Extract the (X, Y) coordinate from the center of the cell holding the provided text.  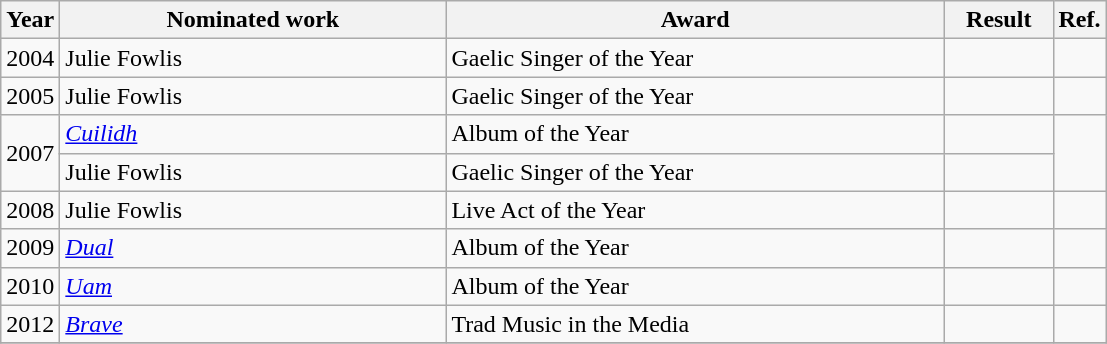
2007 (30, 153)
2005 (30, 96)
2010 (30, 286)
Live Act of the Year (696, 210)
Brave (253, 324)
Year (30, 20)
Result (998, 20)
Cuilidh (253, 134)
Dual (253, 248)
2004 (30, 58)
Award (696, 20)
Uam (253, 286)
Nominated work (253, 20)
Trad Music in the Media (696, 324)
Ref. (1080, 20)
2012 (30, 324)
2009 (30, 248)
2008 (30, 210)
